Return the (X, Y) coordinate for the center point of the cell that contains the specified text.  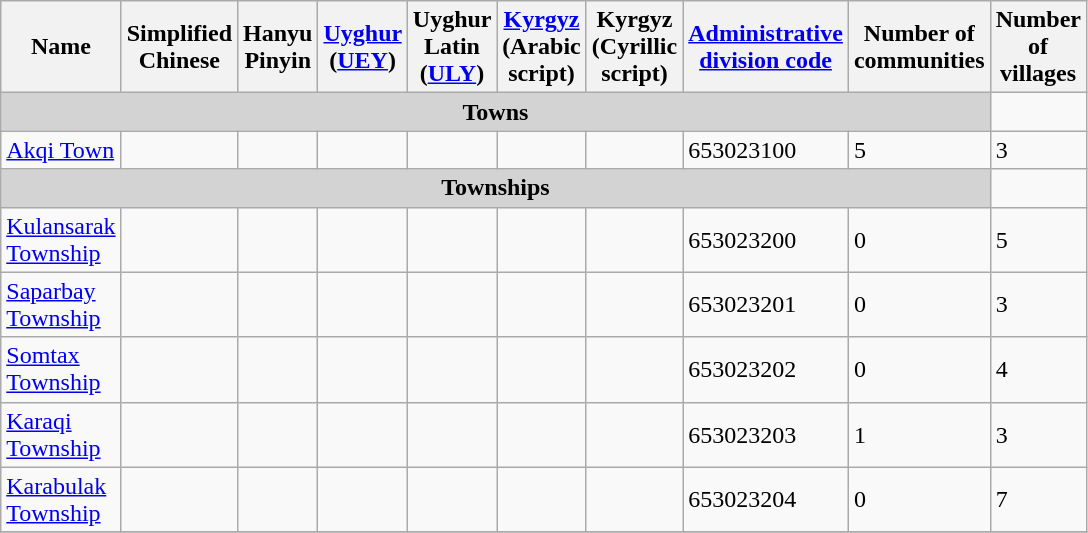
Simplified Chinese (179, 47)
653023203 (766, 434)
4 (1038, 370)
7 (1038, 500)
653023201 (766, 304)
Uyghur (UEY) (362, 47)
Karaqi Township (61, 434)
1 (919, 434)
Number of villages (1038, 47)
Number of communities (919, 47)
653023100 (766, 150)
Townships (496, 188)
653023200 (766, 240)
653023204 (766, 500)
Name (61, 47)
Karabulak Township (61, 500)
Uyghur Latin (ULY) (452, 47)
Somtax Township (61, 370)
653023202 (766, 370)
Kulansarak Township (61, 240)
Hanyu Pinyin (278, 47)
Kyrgyz (Cyrillic script) (634, 47)
Administrative division code (766, 47)
Kyrgyz (Arabic script) (542, 47)
Akqi Town (61, 150)
Saparbay Township (61, 304)
Towns (496, 112)
